Identify which cell holds the provided text, then report its (X, Y) central coordinate. 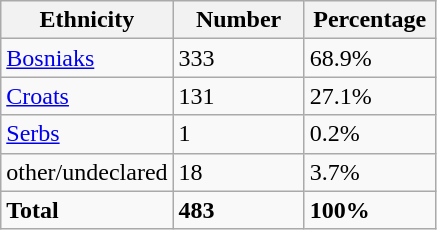
Bosniaks (87, 58)
0.2% (370, 134)
333 (238, 58)
483 (238, 210)
100% (370, 210)
Croats (87, 96)
18 (238, 172)
Number (238, 20)
68.9% (370, 58)
Serbs (87, 134)
Total (87, 210)
3.7% (370, 172)
Ethnicity (87, 20)
other/undeclared (87, 172)
Percentage (370, 20)
1 (238, 134)
131 (238, 96)
27.1% (370, 96)
